Return (X, Y) of the center of cell containing provided text 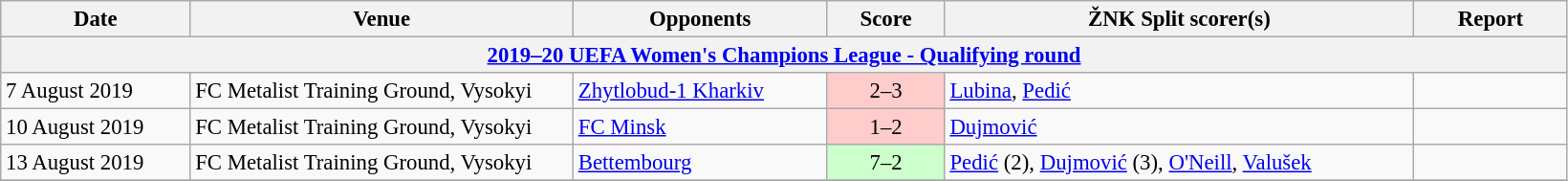
Bettembourg (700, 163)
Date (96, 19)
Pedić (2), Dujmović (3), O'Neill, Valušek (1180, 163)
ŽNK Split scorer(s) (1180, 19)
Zhytlobud-1 Kharkiv (700, 91)
2–3 (885, 91)
Venue (382, 19)
10 August 2019 (96, 127)
Lubina, Pedić (1180, 91)
7 August 2019 (96, 91)
Report (1492, 19)
1–2 (885, 127)
FC Minsk (700, 127)
2019–20 UEFA Women's Champions League - Qualifying round (784, 56)
Dujmović (1180, 127)
13 August 2019 (96, 163)
Score (885, 19)
Opponents (700, 19)
7–2 (885, 163)
